Return the [X, Y] coordinate for the center point of the cell that contains the specified text.  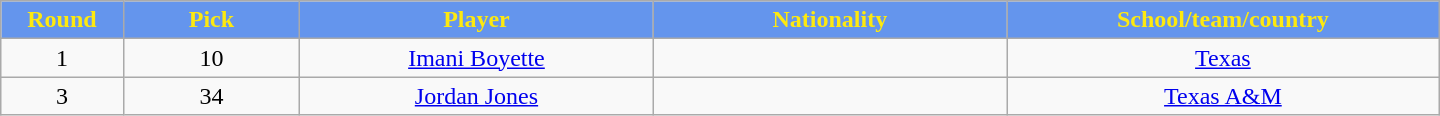
Imani Boyette [476, 58]
School/team/country [1224, 20]
10 [212, 58]
34 [212, 96]
1 [62, 58]
Nationality [830, 20]
Texas A&M [1224, 96]
Jordan Jones [476, 96]
Pick [212, 20]
3 [62, 96]
Player [476, 20]
Texas [1224, 58]
Round [62, 20]
